Locate the cell with the specified text and output its (X, Y) center coordinate. 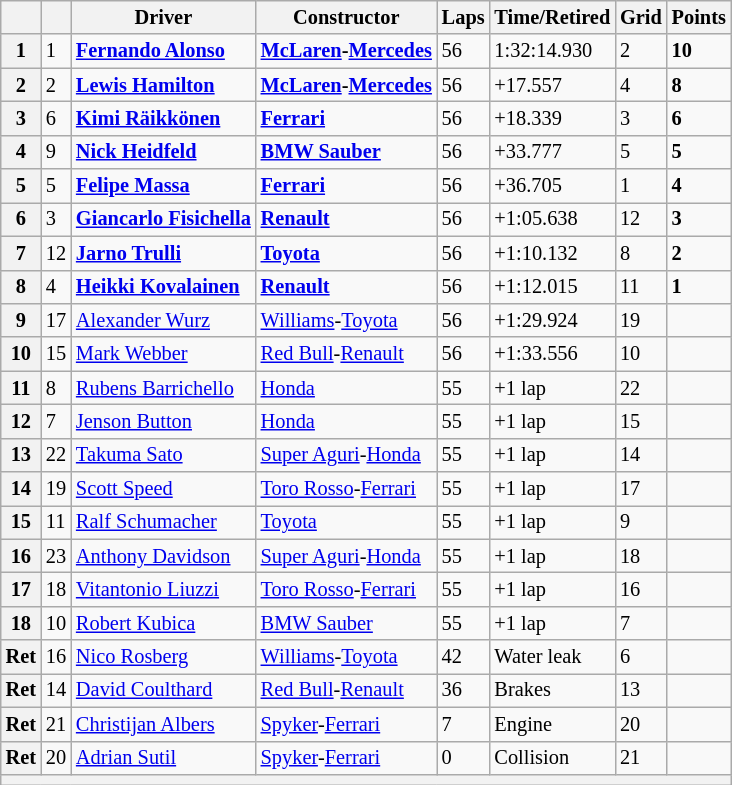
Nick Heidfeld (164, 152)
Scott Speed (164, 489)
Fernando Alonso (164, 51)
Jenson Button (164, 421)
Christijan Albers (164, 724)
Brakes (552, 690)
Vitantonio Liuzzi (164, 589)
+1:33.556 (552, 354)
Felipe Massa (164, 186)
Collision (552, 758)
36 (464, 690)
Engine (552, 724)
+1:12.015 (552, 287)
Jarno Trulli (164, 253)
Giancarlo Fisichella (164, 219)
Mark Webber (164, 354)
+17.557 (552, 85)
Alexander Wurz (164, 320)
0 (464, 758)
+1:05.638 (552, 219)
Kimi Räikkönen (164, 118)
Driver (164, 17)
+36.705 (552, 186)
Time/Retired (552, 17)
+18.339 (552, 118)
Lewis Hamilton (164, 85)
1:32:14.930 (552, 51)
Laps (464, 17)
Robert Kubica (164, 623)
+1:10.132 (552, 253)
Water leak (552, 657)
Points (699, 17)
Constructor (346, 17)
David Coulthard (164, 690)
Adrian Sutil (164, 758)
Anthony Davidson (164, 556)
42 (464, 657)
+1:29.924 (552, 320)
Rubens Barrichello (164, 388)
+33.777 (552, 152)
23 (56, 556)
Grid (641, 17)
Heikki Kovalainen (164, 287)
Ralf Schumacher (164, 522)
Nico Rosberg (164, 657)
Takuma Sato (164, 455)
